Scan for the cell matching the given text and deliver its [x, y] coordinate at center. 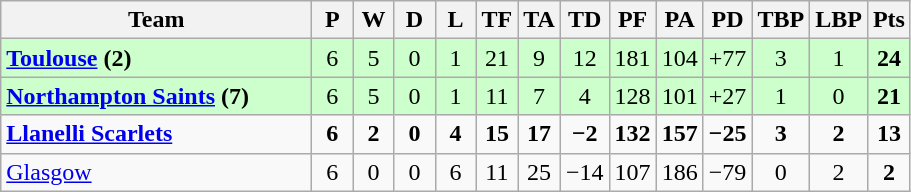
128 [632, 96]
Llanelli Scarlets [156, 134]
24 [888, 58]
15 [497, 134]
12 [584, 58]
107 [632, 172]
TA [540, 20]
PF [632, 20]
−25 [728, 134]
Glasgow [156, 172]
PD [728, 20]
−14 [584, 172]
TBP [781, 20]
Northampton Saints (7) [156, 96]
132 [632, 134]
TF [497, 20]
LBP [839, 20]
P [332, 20]
17 [540, 134]
TD [584, 20]
157 [680, 134]
104 [680, 58]
13 [888, 134]
−2 [584, 134]
W [374, 20]
181 [632, 58]
L [456, 20]
186 [680, 172]
−79 [728, 172]
PA [680, 20]
Toulouse (2) [156, 58]
D [414, 20]
101 [680, 96]
+77 [728, 58]
Pts [888, 20]
+27 [728, 96]
Team [156, 20]
25 [540, 172]
7 [540, 96]
9 [540, 58]
